Scan for the cell matching the given text and deliver its (x, y) coordinate at center. 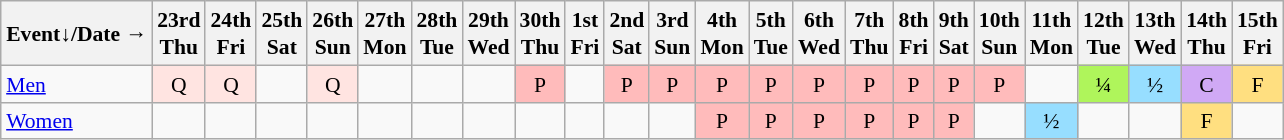
29thWed (488, 33)
4thMon (722, 33)
1stFri (584, 33)
12thTue (1104, 33)
9thSat (954, 33)
Event↓/Date → (76, 33)
28thTue (438, 33)
¼ (1104, 84)
10thSun (1000, 33)
25thSat (282, 33)
C (1206, 84)
2ndSat (626, 33)
13thWed (1155, 33)
5thTue (771, 33)
24thFri (230, 33)
Men (76, 84)
30thThu (540, 33)
Women (76, 120)
15thFri (1258, 33)
8thFri (914, 33)
7thThu (870, 33)
11thMon (1052, 33)
6thWed (819, 33)
23rdThu (178, 33)
26thSun (332, 33)
14thThu (1206, 33)
27thMon (384, 33)
3rdSun (672, 33)
